Capture the cell that displays the provided text and extract its [x, y] central coordinate. 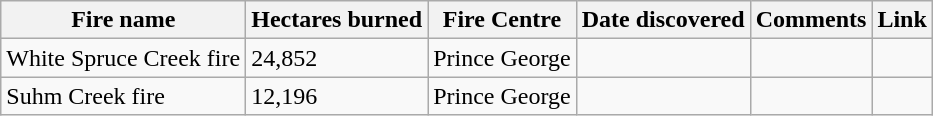
Suhm Creek fire [124, 96]
Comments [811, 20]
24,852 [337, 58]
Date discovered [663, 20]
Fire Centre [502, 20]
Link [902, 20]
12,196 [337, 96]
Fire name [124, 20]
Hectares burned [337, 20]
White Spruce Creek fire [124, 58]
